Return (X, Y) of the center of cell containing provided text 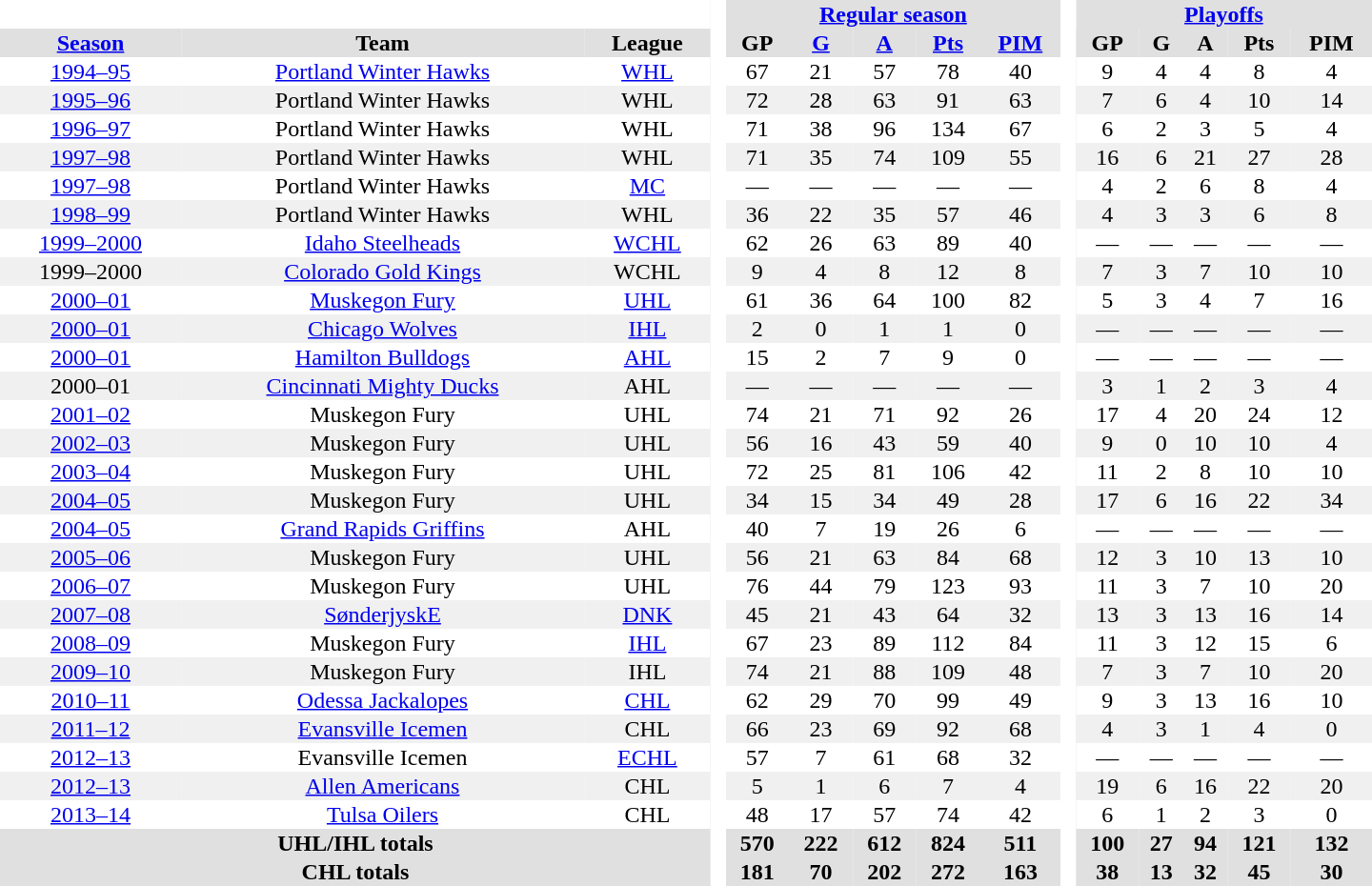
96 (884, 129)
ECHL (648, 757)
1998–99 (91, 214)
Hamilton Bulldogs (383, 357)
79 (884, 586)
1994–95 (91, 71)
25 (821, 472)
2001–02 (91, 414)
59 (949, 443)
Cincinnati Mighty Ducks (383, 386)
2009–10 (91, 672)
Odessa Jackalopes (383, 700)
121 (1260, 843)
SønderjyskE (383, 614)
Season (91, 43)
94 (1205, 843)
88 (884, 672)
82 (1019, 300)
2010–11 (91, 700)
2006–07 (91, 586)
29 (821, 700)
Idaho Steelheads (383, 243)
78 (949, 71)
134 (949, 129)
222 (821, 843)
163 (1019, 872)
132 (1332, 843)
202 (884, 872)
2005–06 (91, 557)
League (648, 43)
66 (757, 729)
55 (1019, 157)
Colorado Gold Kings (383, 272)
1996–97 (91, 129)
Regular season (893, 14)
69 (884, 729)
46 (1019, 214)
2013–14 (91, 815)
570 (757, 843)
76 (757, 586)
123 (949, 586)
1995–96 (91, 100)
2002–03 (91, 443)
2003–04 (91, 472)
Team (383, 43)
UHL/IHL totals (355, 843)
Grand Rapids Griffins (383, 529)
CHL totals (355, 872)
44 (821, 586)
81 (884, 472)
2007–08 (91, 614)
Allen Americans (383, 786)
Playoffs (1223, 14)
2008–09 (91, 643)
24 (1260, 414)
Chicago Wolves (383, 329)
30 (1332, 872)
511 (1019, 843)
181 (757, 872)
Tulsa Oilers (383, 815)
93 (1019, 586)
112 (949, 643)
272 (949, 872)
824 (949, 843)
106 (949, 472)
MC (648, 186)
91 (949, 100)
2011–12 (91, 729)
612 (884, 843)
DNK (648, 614)
99 (949, 700)
